Provide the [X, Y] coordinate of the cell's center where the given text is located.  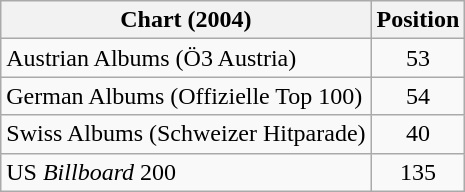
Swiss Albums (Schweizer Hitparade) [186, 134]
German Albums (Offizielle Top 100) [186, 96]
Position [418, 20]
Chart (2004) [186, 20]
135 [418, 172]
53 [418, 58]
Austrian Albums (Ö3 Austria) [186, 58]
54 [418, 96]
US Billboard 200 [186, 172]
40 [418, 134]
